Scan for the cell matching the given text and deliver its (x, y) coordinate at center. 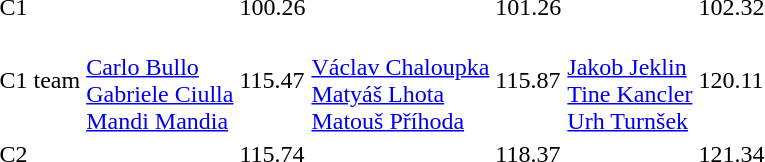
Carlo BulloGabriele CiullaMandi Mandia (160, 80)
Václav ChaloupkaMatyáš LhotaMatouš Příhoda (400, 80)
115.87 (528, 80)
Jakob JeklinTine KanclerUrh Turnšek (630, 80)
115.47 (272, 80)
